Return the (X, Y) coordinate for the center point of the cell that contains the specified text.  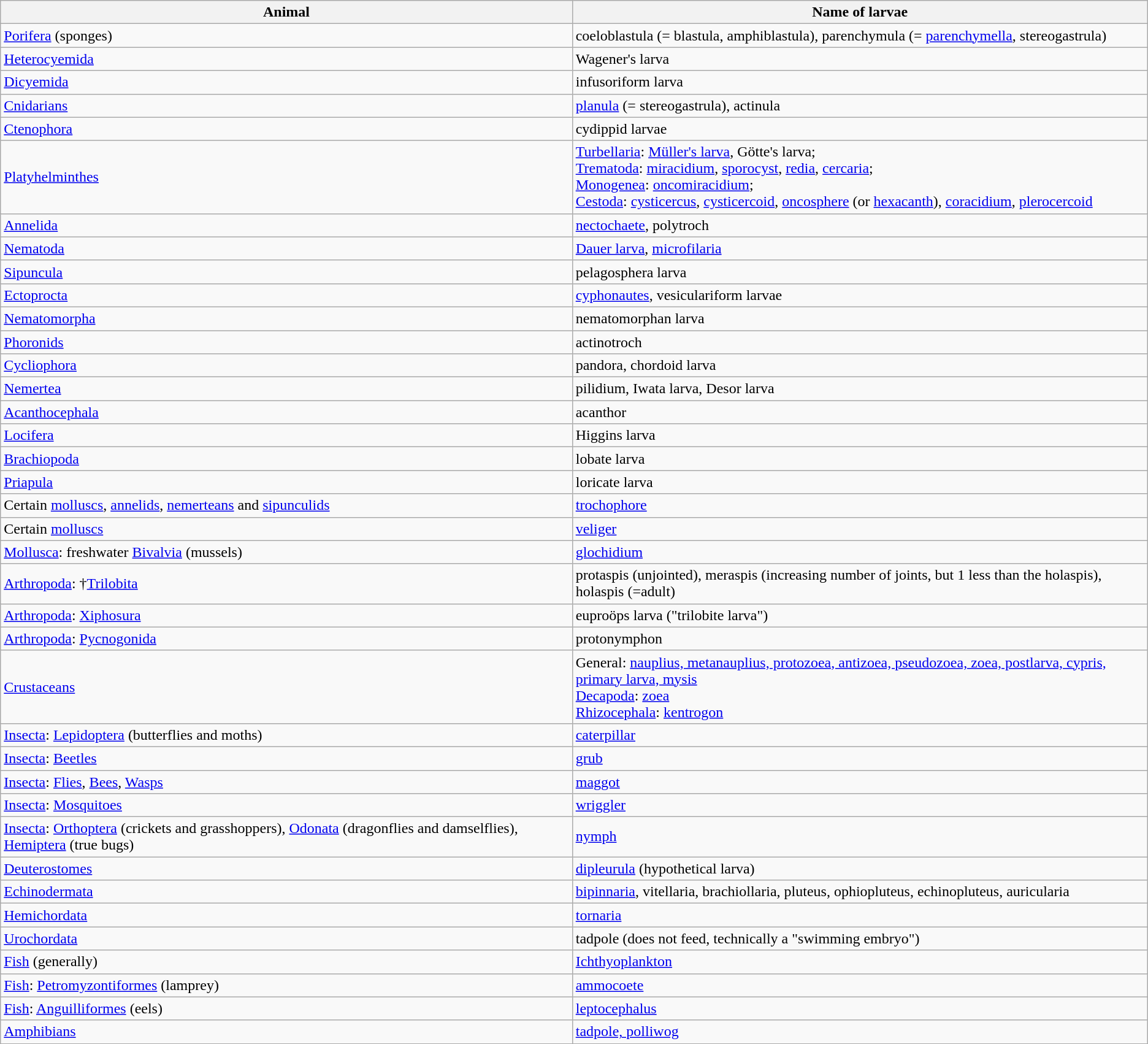
acanthor (860, 412)
ammocoete (860, 985)
Fish: Petromyzontiformes (lamprey) (286, 985)
Phoronids (286, 342)
pandora, chordoid larva (860, 366)
Insecta: Flies, Bees, Wasps (286, 782)
nymph (860, 837)
Platyhelminthes (286, 177)
Wagener's larva (860, 59)
lobate larva (860, 459)
Nematoda (286, 248)
Annelida (286, 225)
Hemichordata (286, 915)
coeloblastula (= blastula, amphiblastula), parenchymula (= parenchymella, stereogastrula) (860, 36)
Acanthocephala (286, 412)
Certain molluscs (286, 529)
Higgins larva (860, 436)
Nemertea (286, 389)
Heterocyemida (286, 59)
nectochaete, polytroch (860, 225)
Urochordata (286, 938)
Certain molluscs, annelids, nemerteans and sipunculids (286, 505)
caterpillar (860, 735)
Fish: Anguilliformes (eels) (286, 1008)
tadpole, polliwog (860, 1032)
cydippid larvae (860, 129)
leptocephalus (860, 1008)
dipleurula (hypothetical larva) (860, 869)
Sipuncula (286, 272)
Locifera (286, 436)
Ctenophora (286, 129)
veliger (860, 529)
planula (= stereogastrula), actinula (860, 106)
pelagosphera larva (860, 272)
bipinnaria, vitellaria, brachiollaria, pluteus, ophiopluteus, echinopluteus, auricularia (860, 892)
Nematomorpha (286, 318)
wriggler (860, 805)
cyphonautes, vesiculariform larvae (860, 295)
Cycliophora (286, 366)
trochophore (860, 505)
Dauer larva, microfilaria (860, 248)
Ectoprocta (286, 295)
Insecta: Mosquitoes (286, 805)
tadpole (does not feed, technically a "swimming embryo") (860, 938)
protonymphon (860, 639)
Fish (generally) (286, 962)
Insecta: Beetles (286, 758)
euproöps larva ("trilobite larva") (860, 615)
Porifera (sponges) (286, 36)
pilidium, Iwata larva, Desor larva (860, 389)
Priapula (286, 482)
Insecta: Lepidoptera (butterflies and moths) (286, 735)
Echinodermata (286, 892)
Deuterostomes (286, 869)
Ichthyoplankton (860, 962)
maggot (860, 782)
grub (860, 758)
Animal (286, 12)
tornaria (860, 915)
Crustaceans (286, 687)
Cnidarians (286, 106)
Mollusca: freshwater Bivalvia (mussels) (286, 552)
Brachiopoda (286, 459)
Amphibians (286, 1032)
protaspis (unjointed), meraspis (increasing number of joints, but 1 less than the holaspis), holaspis (=adult) (860, 584)
Insecta: Orthoptera (crickets and grasshoppers), Odonata (dragonflies and damselflies), Hemiptera (true bugs) (286, 837)
glochidium (860, 552)
infusoriform larva (860, 82)
Arthropoda: Pycnogonida (286, 639)
Arthropoda: †Trilobita (286, 584)
Arthropoda: Xiphosura (286, 615)
Name of larvae (860, 12)
Dicyemida (286, 82)
loricate larva (860, 482)
nematomorphan larva (860, 318)
actinotroch (860, 342)
